Output the (x, y) coordinate of the center of the cell containing the given text.  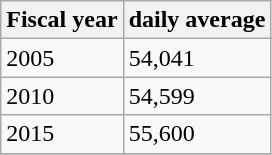
2010 (62, 96)
54,041 (197, 58)
55,600 (197, 134)
2005 (62, 58)
daily average (197, 20)
Fiscal year (62, 20)
2015 (62, 134)
54,599 (197, 96)
